Provide the [X, Y] coordinate of the cell's center where the given text is located.  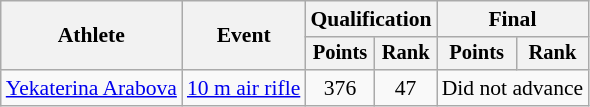
Final [513, 19]
Did not advance [513, 88]
Event [244, 36]
Yekaterina Arabova [92, 88]
Qualification [370, 19]
10 m air rifle [244, 88]
Athlete [92, 36]
376 [340, 88]
47 [406, 88]
